Search for the cell housing the specified text and yield its (X, Y) center coordinate. 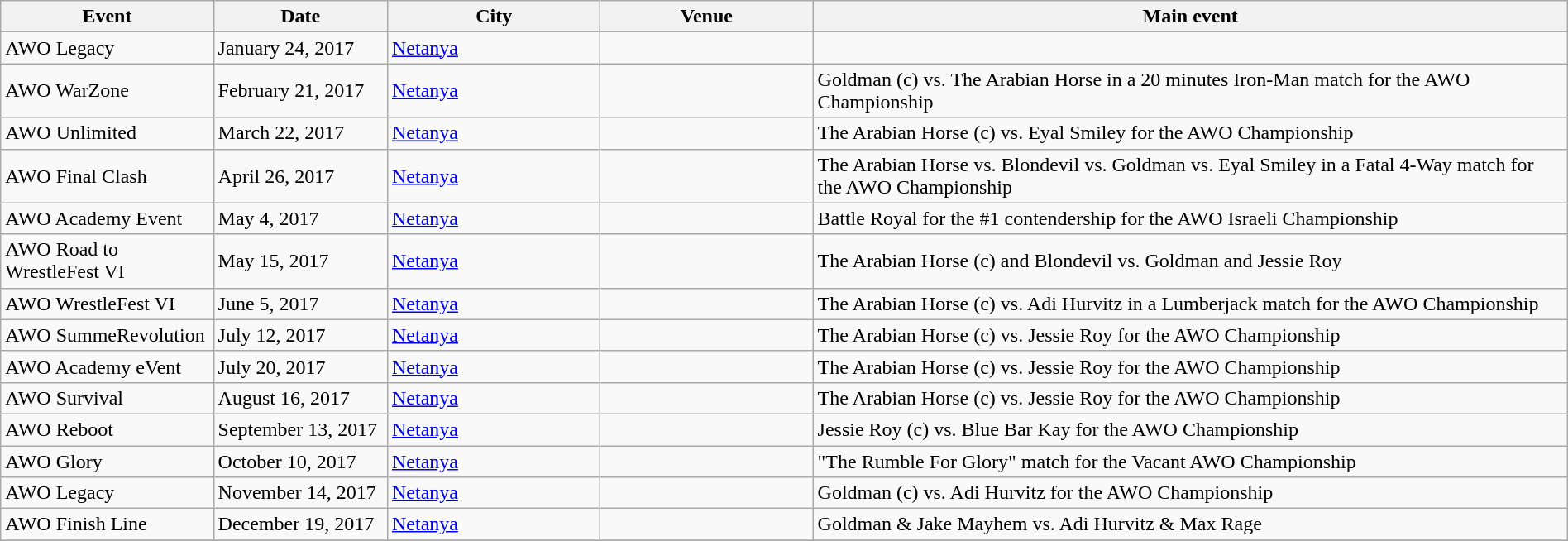
AWO WrestleFest VI (108, 304)
The Arabian Horse vs. Blondevil vs. Goldman vs. Eyal Smiley in a Fatal 4-Way match for the AWO Championship (1190, 175)
November 14, 2017 (300, 493)
Battle Royal for the #1 contendership for the AWO Israeli Championship (1190, 218)
Goldman (c) vs. The Arabian Horse in a 20 minutes Iron-Man match for the AWO Championship (1190, 91)
Venue (706, 17)
AWO Academy eVent (108, 366)
March 22, 2017 (300, 133)
AWO Survival (108, 398)
September 13, 2017 (300, 429)
January 24, 2017 (300, 48)
AWO Road to WrestleFest VI (108, 261)
Jessie Roy (c) vs. Blue Bar Kay for the AWO Championship (1190, 429)
City (493, 17)
Event (108, 17)
April 26, 2017 (300, 175)
"The Rumble For Glory" match for the Vacant AWO Championship (1190, 461)
AWO Reboot (108, 429)
AWO Final Clash (108, 175)
AWO Unlimited (108, 133)
The Arabian Horse (c) vs. Eyal Smiley for the AWO Championship (1190, 133)
May 4, 2017 (300, 218)
July 20, 2017 (300, 366)
AWO Glory (108, 461)
The Arabian Horse (c) and Blondevil vs. Goldman and Jessie Roy (1190, 261)
June 5, 2017 (300, 304)
May 15, 2017 (300, 261)
AWO SummeRevolution (108, 335)
AWO WarZone (108, 91)
Goldman (c) vs. Adi Hurvitz for the AWO Championship (1190, 493)
Date (300, 17)
Main event (1190, 17)
July 12, 2017 (300, 335)
February 21, 2017 (300, 91)
August 16, 2017 (300, 398)
October 10, 2017 (300, 461)
The Arabian Horse (c) vs. Adi Hurvitz in a Lumberjack match for the AWO Championship (1190, 304)
December 19, 2017 (300, 524)
AWO Academy Event (108, 218)
AWO Finish Line (108, 524)
Goldman & Jake Mayhem vs. Adi Hurvitz & Max Rage (1190, 524)
